Return the (x, y) coordinate for the center point of the cell that contains the specified text.  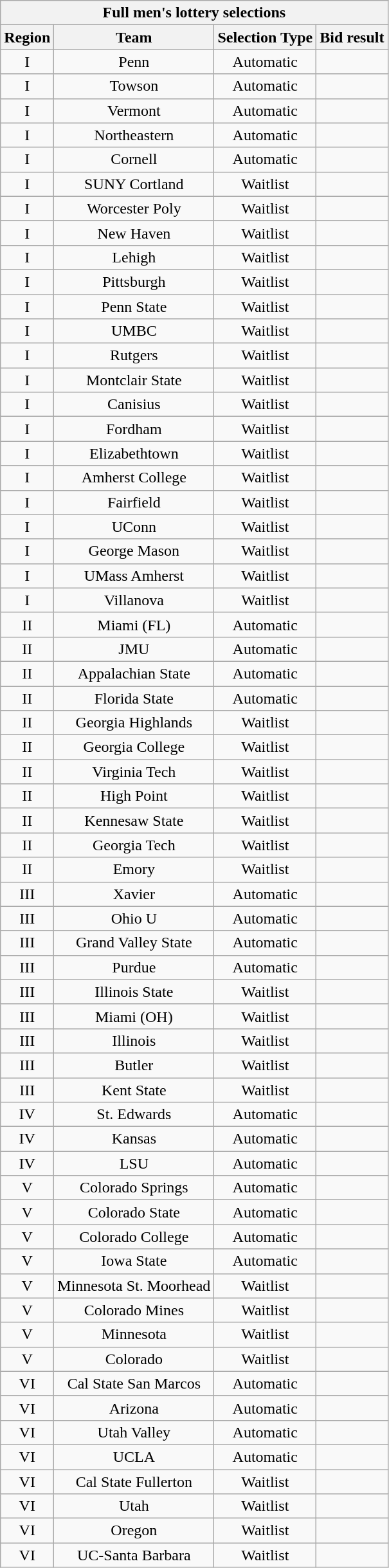
UConn (134, 527)
UCLA (134, 1457)
New Haven (134, 233)
Vermont (134, 111)
Fordham (134, 429)
Georgia Highlands (134, 723)
Canisius (134, 405)
Towson (134, 86)
Miami (FL) (134, 624)
Elizabethtown (134, 453)
Butler (134, 1065)
Bid result (352, 37)
Colorado Mines (134, 1310)
Colorado Springs (134, 1188)
Arizona (134, 1408)
Georgia Tech (134, 845)
Penn (134, 62)
Purdue (134, 967)
Cornell (134, 160)
Utah (134, 1506)
Florida State (134, 698)
Colorado (134, 1359)
Colorado State (134, 1212)
LSU (134, 1163)
Montclair State (134, 380)
Lehigh (134, 257)
Illinois (134, 1041)
Worcester Poly (134, 208)
Cal State Fullerton (134, 1481)
Ohio U (134, 918)
Penn State (134, 307)
Region (27, 37)
Utah Valley (134, 1432)
SUNY Cortland (134, 184)
Appalachian State (134, 673)
Cal State San Marcos (134, 1383)
Kansas (134, 1139)
George Mason (134, 551)
UC-Santa Barbara (134, 1555)
Colorado College (134, 1237)
Minnesota St. Moorhead (134, 1286)
Georgia College (134, 747)
Miami (OH) (134, 1016)
Kent State (134, 1090)
Grand Valley State (134, 943)
Pittsburgh (134, 282)
Xavier (134, 894)
High Point (134, 796)
Virginia Tech (134, 772)
Emory (134, 870)
Selection Type (265, 37)
Villanova (134, 600)
Minnesota (134, 1335)
Northeastern (134, 135)
Oregon (134, 1531)
JMU (134, 649)
Fairfield (134, 502)
UMBC (134, 331)
Iowa State (134, 1261)
Full men's lottery selections (194, 13)
Kennesaw State (134, 821)
Team (134, 37)
Rutgers (134, 356)
Illinois State (134, 992)
St. Edwards (134, 1115)
UMass Amherst (134, 576)
Amherst College (134, 478)
